Scan for the cell matching the given text and deliver its (X, Y) coordinate at center. 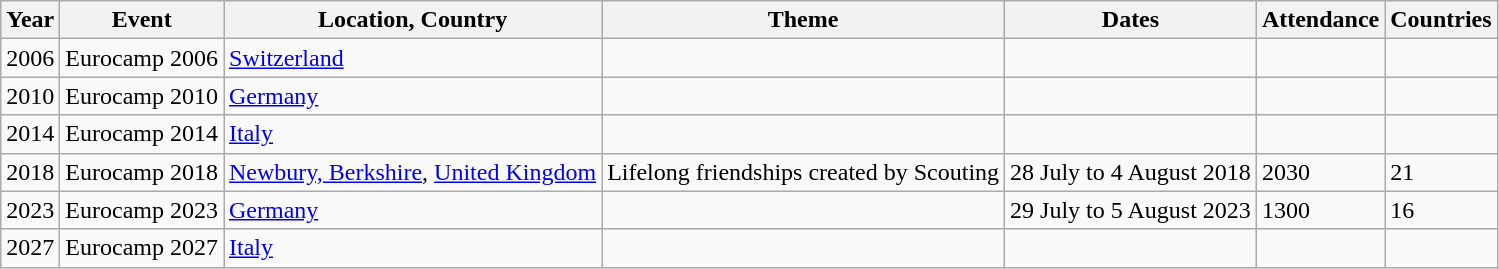
Eurocamp 2006 (142, 58)
Dates (1131, 20)
Countries (1441, 20)
Switzerland (413, 58)
Event (142, 20)
Eurocamp 2010 (142, 96)
Lifelong friendships created by Scouting (804, 172)
Eurocamp 2027 (142, 248)
Location, Country (413, 20)
21 (1441, 172)
28 July to 4 August 2018 (1131, 172)
2027 (30, 248)
2014 (30, 134)
Year (30, 20)
Attendance (1320, 20)
Eurocamp 2018 (142, 172)
29 July to 5 August 2023 (1131, 210)
Newbury, Berkshire, United Kingdom (413, 172)
2023 (30, 210)
2018 (30, 172)
2010 (30, 96)
Eurocamp 2023 (142, 210)
2030 (1320, 172)
16 (1441, 210)
Theme (804, 20)
Eurocamp 2014 (142, 134)
2006 (30, 58)
1300 (1320, 210)
